Determine the [X, Y] coordinate at the center of the cell enclosing the given text.  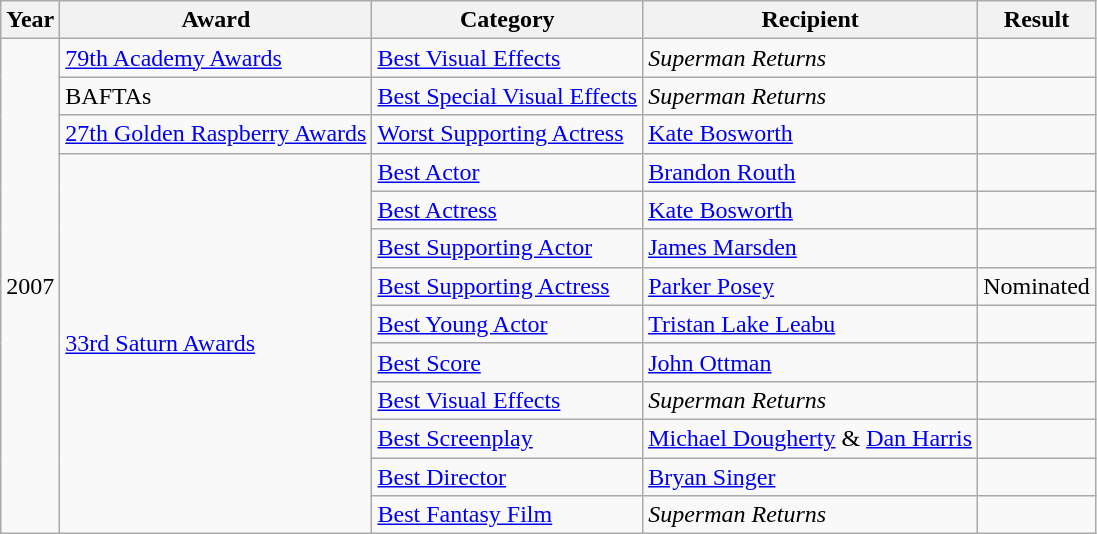
Parker Posey [810, 286]
Category [508, 20]
Best Score [508, 362]
Bryan Singer [810, 477]
BAFTAs [216, 96]
Best Actor [508, 172]
33rd Saturn Awards [216, 344]
Tristan Lake Leabu [810, 324]
2007 [30, 286]
Best Fantasy Film [508, 515]
Year [30, 20]
Brandon Routh [810, 172]
Best Supporting Actress [508, 286]
79th Academy Awards [216, 58]
Best Special Visual Effects [508, 96]
Best Director [508, 477]
James Marsden [810, 248]
Nominated [1037, 286]
Worst Supporting Actress [508, 134]
27th Golden Raspberry Awards [216, 134]
John Ottman [810, 362]
Result [1037, 20]
Best Young Actor [508, 324]
Best Actress [508, 210]
Best Screenplay [508, 438]
Best Supporting Actor [508, 248]
Award [216, 20]
Recipient [810, 20]
Michael Dougherty & Dan Harris [810, 438]
